Detect which cell encompasses the target text, then output its (X, Y) center coordinate. 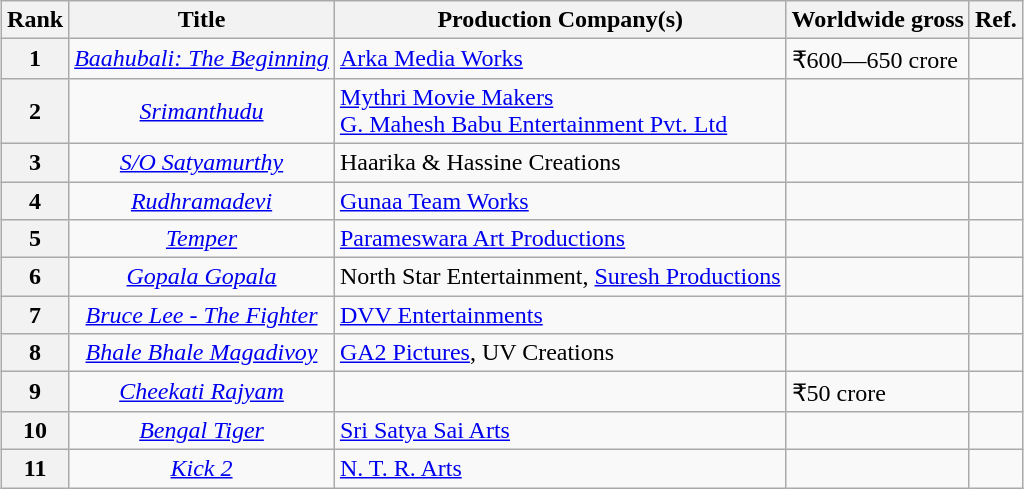
6 (36, 277)
5 (36, 239)
Temper (202, 239)
North Star Entertainment, Suresh Productions (560, 277)
Gopala Gopala (202, 277)
Title (202, 20)
Rudhramadevi (202, 201)
DVV Entertainments (560, 315)
Kick 2 (202, 468)
Haarika & Hassine Creations (560, 162)
Srimanthudu (202, 110)
Bruce Lee - The Fighter (202, 315)
₹50 crore (878, 392)
Gunaa Team Works (560, 201)
10 (36, 430)
11 (36, 468)
1 (36, 59)
Baahubali: The Beginning (202, 59)
Rank (36, 20)
2 (36, 110)
4 (36, 201)
Cheekati Rajyam (202, 392)
Parameswara Art Productions (560, 239)
GA2 Pictures, UV Creations (560, 353)
₹600—650 crore (878, 59)
8 (36, 353)
Worldwide gross (878, 20)
Mythri Movie Makers G. Mahesh Babu Entertainment Pvt. Ltd (560, 110)
7 (36, 315)
Arka Media Works (560, 59)
9 (36, 392)
S/O Satyamurthy (202, 162)
3 (36, 162)
Bengal Tiger (202, 430)
Production Company(s) (560, 20)
Bhale Bhale Magadivoy (202, 353)
N. T. R. Arts (560, 468)
Sri Satya Sai Arts (560, 430)
Ref. (996, 20)
